Return [X, Y] of the center of cell containing provided text 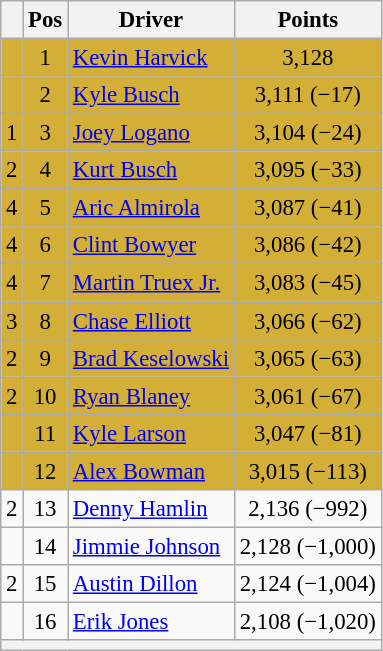
13 [46, 509]
Brad Keselowski [152, 358]
3,015 (−113) [308, 471]
9 [46, 358]
3,047 (−81) [308, 433]
3,065 (−63) [308, 358]
10 [46, 396]
3,066 (−62) [308, 321]
Denny Hamlin [152, 509]
Jimmie Johnson [152, 546]
2,136 (−992) [308, 509]
15 [46, 584]
3,104 (−24) [308, 133]
3,061 (−67) [308, 396]
3,111 (−17) [308, 95]
2,124 (−1,004) [308, 584]
Erik Jones [152, 621]
Alex Bowman [152, 471]
3,095 (−33) [308, 170]
2,128 (−1,000) [308, 546]
3,128 [308, 58]
Aric Almirola [152, 208]
Ryan Blaney [152, 396]
5 [46, 208]
Chase Elliott [152, 321]
Joey Logano [152, 133]
Martin Truex Jr. [152, 283]
16 [46, 621]
Points [308, 20]
11 [46, 433]
7 [46, 283]
Kevin Harvick [152, 58]
14 [46, 546]
2,108 (−1,020) [308, 621]
Kyle Larson [152, 433]
Driver [152, 20]
3,086 (−42) [308, 245]
3,083 (−45) [308, 283]
Pos [46, 20]
8 [46, 321]
Austin Dillon [152, 584]
Kyle Busch [152, 95]
3,087 (−41) [308, 208]
Clint Bowyer [152, 245]
12 [46, 471]
Kurt Busch [152, 170]
6 [46, 245]
